Pinpoint the cell where the given text exists, returning its [X, Y] midpoint coordinate. 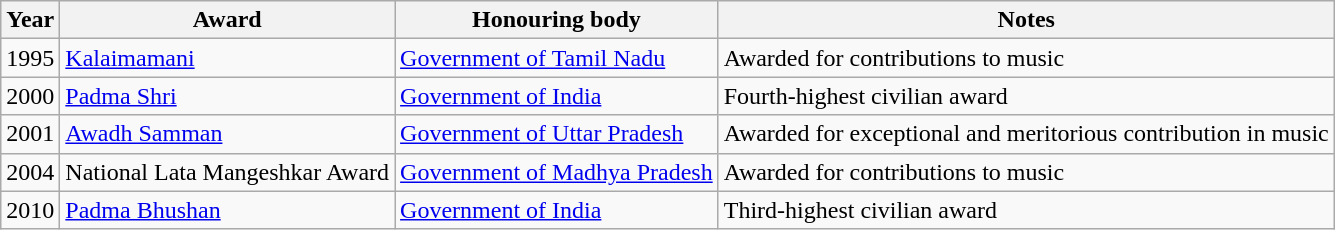
2010 [30, 210]
Award [228, 20]
Notes [1026, 20]
2001 [30, 134]
Honouring body [557, 20]
1995 [30, 58]
Year [30, 20]
Government of Tamil Nadu [557, 58]
Kalaimamani [228, 58]
2000 [30, 96]
Third-highest civilian award [1026, 210]
Awarded for exceptional and meritorious contribution in music [1026, 134]
Awadh Samman [228, 134]
National Lata Mangeshkar Award [228, 172]
2004 [30, 172]
Government of Uttar Pradesh [557, 134]
Padma Bhushan [228, 210]
Fourth-highest civilian award [1026, 96]
Padma Shri [228, 96]
Government of Madhya Pradesh [557, 172]
